Output the [X, Y] coordinate of the center of the cell containing the given text.  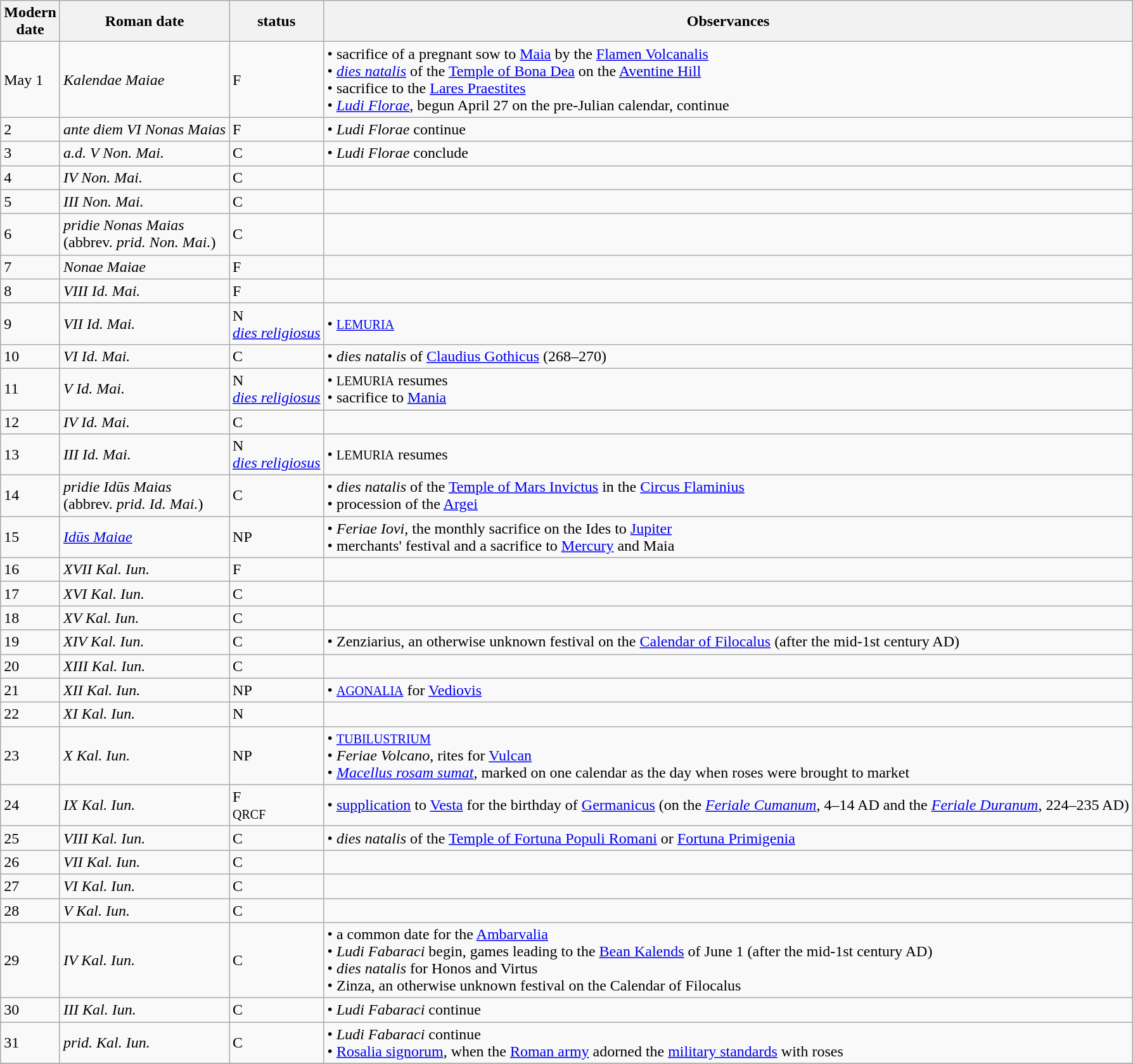
• dies natalis of Claudius Gothicus (268–270) [728, 356]
pridie Idūs Maias(abbrev. prid. Id. Mai.) [144, 496]
IX Kal. Iun. [144, 805]
pridie Nonas Maias(abbrev. prid. Non. Mai.) [144, 234]
N [277, 714]
V Kal. Iun. [144, 911]
31 [30, 1043]
• LEMURIA resumes• sacrifice to Mania [728, 389]
IV Id. Mai. [144, 421]
19 [30, 642]
8 [30, 291]
21 [30, 690]
• AGONALIA for Vediovis [728, 690]
• supplication to Vesta for the birthday of Germanicus (on the Feriale Cumanum, 4–14 AD and the Feriale Duranum, 224–235 AD) [728, 805]
24 [30, 805]
• Zenziarius, an otherwise unknown festival on the Calendar of Filocalus (after the mid-1st century AD) [728, 642]
XI Kal. Iun. [144, 714]
28 [30, 911]
XIV Kal. Iun. [144, 642]
6 [30, 234]
13 [30, 455]
• Ludi Fabaraci continue • Rosalia signorum, when the Roman army adorned the military standards with roses [728, 1043]
17 [30, 594]
26 [30, 862]
XIII Kal. Iun. [144, 666]
• Ludi Fabaraci continue [728, 1010]
• dies natalis of the Temple of Fortuna Populi Romani or Fortuna Primigenia [728, 838]
• Feriae Iovi, the monthly sacrifice on the Ides to Jupiter• merchants' festival and a sacrifice to Mercury and Maia [728, 537]
ante diem VI Nonas Maias [144, 129]
23 [30, 755]
25 [30, 838]
III Non. Mai. [144, 202]
14 [30, 496]
12 [30, 421]
Roman date [144, 22]
Kalendae Maiae [144, 80]
11 [30, 389]
III Kal. Iun. [144, 1010]
XV Kal. Iun. [144, 618]
• dies natalis of the Temple of Mars Invictus in the Circus Flaminius• procession of the Argei [728, 496]
VII Kal. Iun. [144, 862]
4 [30, 177]
16 [30, 570]
22 [30, 714]
9 [30, 323]
VII Id. Mai. [144, 323]
2 [30, 129]
• Ludi Florae conclude [728, 153]
18 [30, 618]
Idūs Maiae [144, 537]
27 [30, 886]
VIII Id. Mai. [144, 291]
VIII Kal. Iun. [144, 838]
• LEMURIA resumes [728, 455]
III Id. Mai. [144, 455]
X Kal. Iun. [144, 755]
Nonae Maiae [144, 267]
7 [30, 267]
IV Kal. Iun. [144, 961]
XII Kal. Iun. [144, 690]
15 [30, 537]
May 1 [30, 80]
XVI Kal. Iun. [144, 594]
prid. Kal. Iun. [144, 1043]
20 [30, 666]
FQRCF [277, 805]
Moderndate [30, 22]
29 [30, 961]
• Ludi Florae continue [728, 129]
VI Id. Mai. [144, 356]
XVII Kal. Iun. [144, 570]
• LEMURIA [728, 323]
• TUBILUSTRIUM• Feriae Volcano, rites for Vulcan• Macellus rosam sumat, marked on one calendar as the day when roses were brought to market [728, 755]
30 [30, 1010]
3 [30, 153]
10 [30, 356]
status [277, 22]
5 [30, 202]
VI Kal. Iun. [144, 886]
V Id. Mai. [144, 389]
Observances [728, 22]
a.d. V Non. Mai. [144, 153]
IV Non. Mai. [144, 177]
